Determine the [X, Y] coordinate at the center of the cell enclosing the given text.  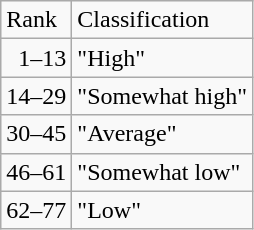
46–61 [36, 172]
"Somewhat low" [162, 172]
30–45 [36, 134]
"Low" [162, 210]
Rank [36, 20]
1–13 [36, 58]
"High" [162, 58]
14–29 [36, 96]
"Somewhat high" [162, 96]
62–77 [36, 210]
Classification [162, 20]
"Average" [162, 134]
